Scan for the cell matching the given text and deliver its [x, y] coordinate at center. 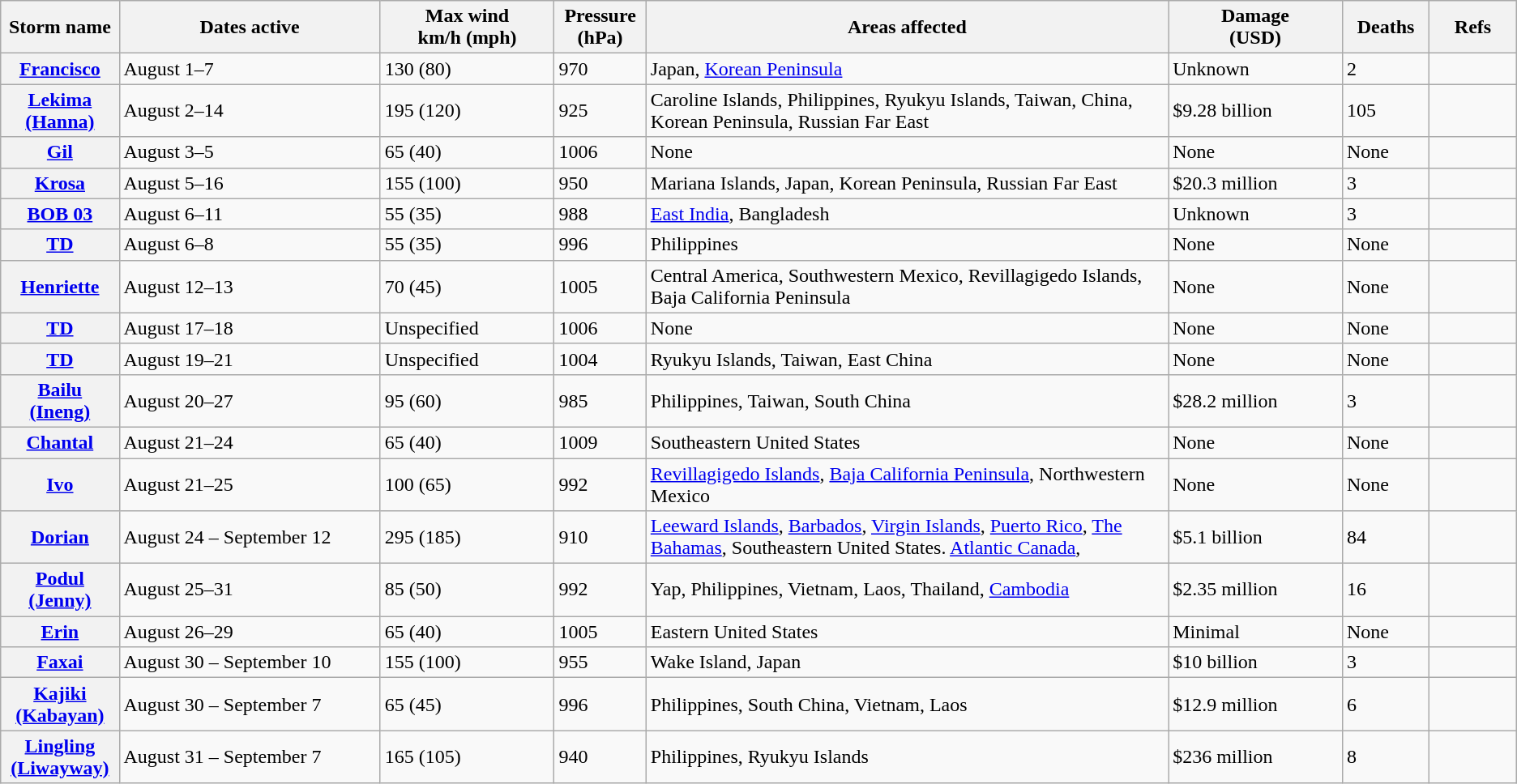
August 17–18 [250, 328]
East India, Bangladesh [907, 214]
Ryukyu Islands, Taiwan, East China [907, 359]
Leeward Islands, Barbados, Virgin Islands, Puerto Rico, The Bahamas, Southeastern United States. Atlantic Canada, [907, 538]
August 20–27 [250, 400]
955 [600, 663]
165 (105) [467, 756]
Dorian [60, 538]
Max windkm/h (mph) [467, 28]
August 5–16 [250, 183]
84 [1386, 538]
Ivo [60, 484]
August 21–25 [250, 484]
130 (80) [467, 69]
Bailu (Ineng) [60, 400]
16 [1386, 590]
Philippines, Ryukyu Islands [907, 756]
August 1–7 [250, 69]
910 [600, 538]
Henriette [60, 287]
$28.2 million [1256, 400]
Gil [60, 152]
Faxai [60, 663]
6 [1386, 705]
August 24 – September 12 [250, 538]
Francisco [60, 69]
Eastern United States [907, 632]
BOB 03 [60, 214]
$2.35 million [1256, 590]
August 12–13 [250, 287]
Central America, Southwestern Mexico, Revillagigedo Islands, Baja California Peninsula [907, 287]
August 3–5 [250, 152]
$9.28 billion [1256, 110]
August 31 – September 7 [250, 756]
Mariana Islands, Japan, Korean Peninsula, Russian Far East [907, 183]
2 [1386, 69]
Japan, Korean Peninsula [907, 69]
August 30 – September 7 [250, 705]
$20.3 million [1256, 183]
August 19–21 [250, 359]
August 26–29 [250, 632]
Refs [1473, 28]
95 (60) [467, 400]
Caroline Islands, Philippines, Ryukyu Islands, Taiwan, China, Korean Peninsula, Russian Far East [907, 110]
Kajiki (Kabayan) [60, 705]
Podul (Jenny) [60, 590]
988 [600, 214]
$5.1 billion [1256, 538]
Storm name [60, 28]
940 [600, 756]
985 [600, 400]
August 30 – September 10 [250, 663]
$12.9 million [1256, 705]
Lingling (Liwayway) [60, 756]
100 (65) [467, 484]
August 2–14 [250, 110]
Philippines, South China, Vietnam, Laos [907, 705]
$236 million [1256, 756]
295 (185) [467, 538]
Lekima (Hanna) [60, 110]
925 [600, 110]
65 (45) [467, 705]
Pressure(hPa) [600, 28]
Erin [60, 632]
70 (45) [467, 287]
$10 billion [1256, 663]
195 (120) [467, 110]
Revillagigedo Islands, Baja California Peninsula, Northwestern Mexico [907, 484]
8 [1386, 756]
Southeastern United States [907, 442]
1004 [600, 359]
Chantal [60, 442]
105 [1386, 110]
970 [600, 69]
August 6–8 [250, 245]
Yap, Philippines, Vietnam, Laos, Thailand, Cambodia [907, 590]
August 6–11 [250, 214]
85 (50) [467, 590]
August 21–24 [250, 442]
Damage(USD) [1256, 28]
Wake Island, Japan [907, 663]
Krosa [60, 183]
1009 [600, 442]
Philippines, Taiwan, South China [907, 400]
Minimal [1256, 632]
Deaths [1386, 28]
Areas affected [907, 28]
Philippines [907, 245]
950 [600, 183]
August 25–31 [250, 590]
Dates active [250, 28]
